From the cell containing the given text, extract its center point as (x, y) coordinate. 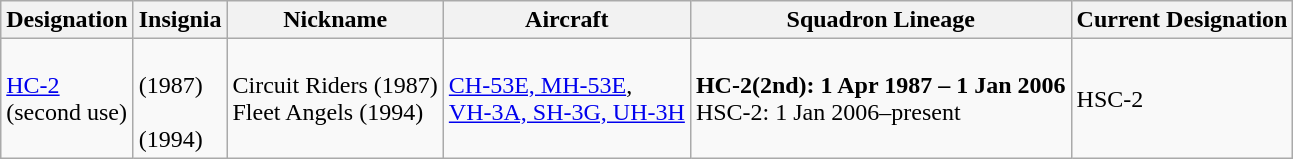
Aircraft (566, 20)
Designation (67, 20)
HC-2(second use) (67, 98)
Insignia (180, 20)
Nickname (335, 20)
Squadron Lineage (880, 20)
(1987)(1994) (180, 98)
HSC-2 (1182, 98)
HC-2(2nd): 1 Apr 1987 – 1 Jan 2006HSC-2: 1 Jan 2006–present (880, 98)
Circuit Riders (1987)Fleet Angels (1994) (335, 98)
CH-53E, MH-53E,VH-3A, SH-3G, UH-3H (566, 98)
Current Designation (1182, 20)
